Search for the cell housing the specified text and yield its (X, Y) center coordinate. 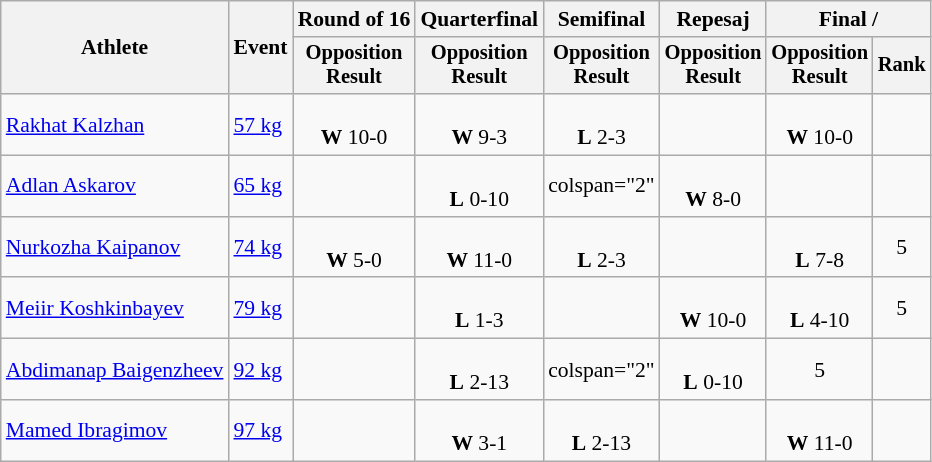
Quarterfinal (479, 19)
Rank (902, 66)
65 kg (260, 186)
74 kg (260, 248)
Semifinal (602, 19)
79 kg (260, 308)
97 kg (260, 430)
Nurkozha Kaipanov (115, 248)
92 kg (260, 370)
Mamed Ibragimov (115, 430)
57 kg (260, 124)
Athlete (115, 48)
L 7-8 (820, 248)
Meiir Koshkinbayev (115, 308)
L 1-3 (479, 308)
Final / (848, 19)
W 3-1 (479, 430)
L 4-10 (820, 308)
W 5-0 (354, 248)
Abdimanap Baigenzheev (115, 370)
Event (260, 48)
Rakhat Kalzhan (115, 124)
Repesaj (714, 19)
Adlan Askarov (115, 186)
W 8-0 (714, 186)
W 9-3 (479, 124)
Round of 16 (354, 19)
